Determine the [x, y] coordinate at the center of the cell enclosing the given text.  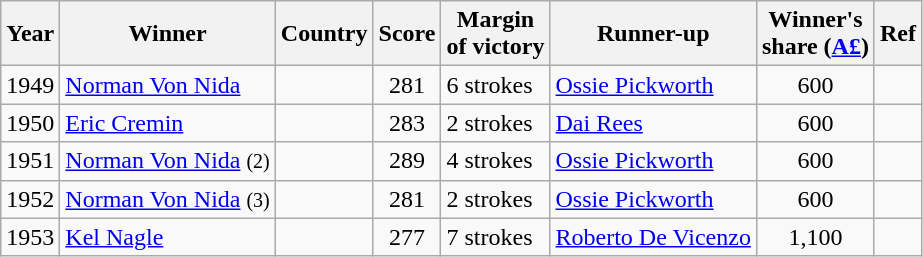
1,100 [815, 237]
289 [407, 161]
4 strokes [496, 161]
Marginof victory [496, 34]
Dai Rees [653, 123]
Norman Von Nida (2) [168, 161]
Winner [168, 34]
1951 [30, 161]
7 strokes [496, 237]
Roberto De Vicenzo [653, 237]
1952 [30, 199]
Score [407, 34]
Kel Nagle [168, 237]
277 [407, 237]
Country [324, 34]
283 [407, 123]
Ref [898, 34]
Winner'sshare (A£) [815, 34]
Eric Cremin [168, 123]
1950 [30, 123]
Year [30, 34]
Norman Von Nida (3) [168, 199]
6 strokes [496, 85]
1949 [30, 85]
Norman Von Nida [168, 85]
Runner-up [653, 34]
1953 [30, 237]
